Identify which cell holds the provided text, then report its [X, Y] central coordinate. 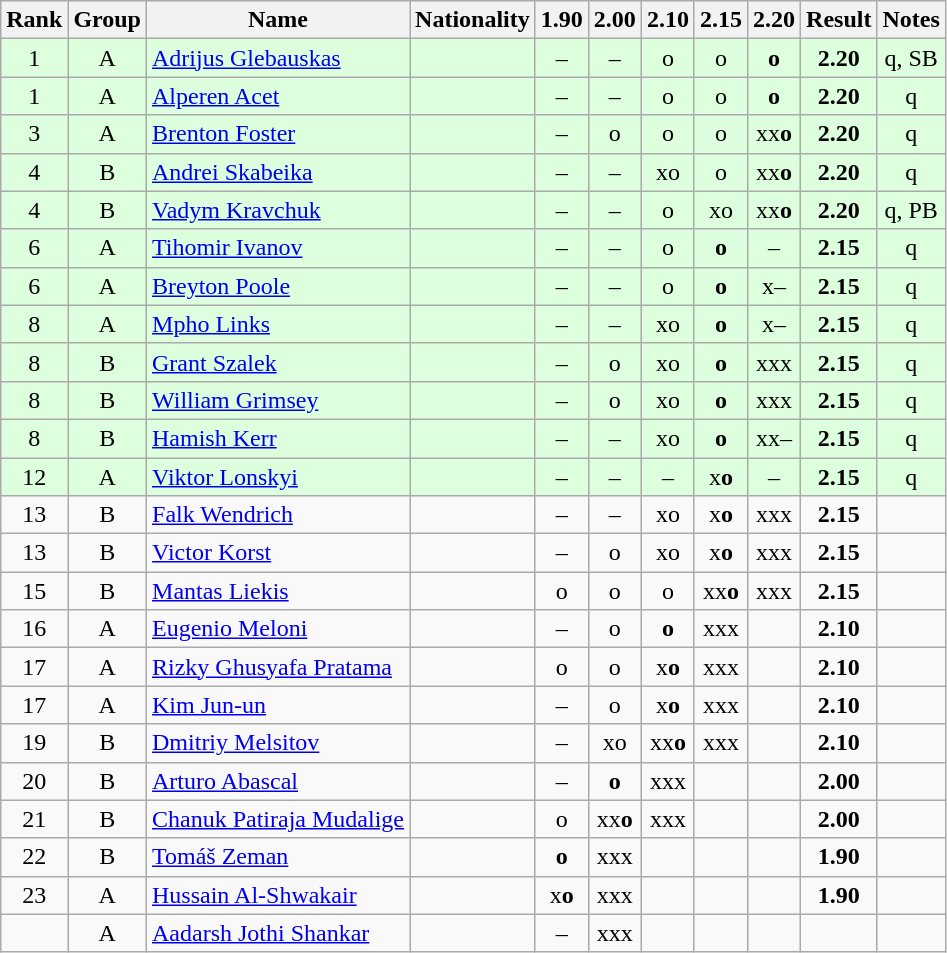
23 [34, 895]
xx– [774, 438]
21 [34, 819]
Eugenio Meloni [278, 629]
12 [34, 477]
Dmitriy Melsitov [278, 743]
Notes [911, 20]
19 [34, 743]
q, SB [911, 58]
Mantas Liekis [278, 591]
15 [34, 591]
Nationality [473, 20]
Adrijus Glebauskas [278, 58]
Rizky Ghusyafa Pratama [278, 667]
Hussain Al-Shwakair [278, 895]
Vadym Kravchuk [278, 210]
q, PB [911, 210]
Tihomir Ivanov [278, 248]
16 [34, 629]
Hamish Kerr [278, 438]
3 [34, 134]
Chanuk Patiraja Mudalige [278, 819]
Arturo Abascal [278, 781]
Viktor Lonskyi [278, 477]
20 [34, 781]
Aadarsh Jothi Shankar [278, 933]
Name [278, 20]
Andrei Skabeika [278, 172]
Falk Wendrich [278, 515]
Result [839, 20]
Brenton Foster [278, 134]
Alperen Acet [278, 96]
Tomáš Zeman [278, 857]
Group [108, 20]
Grant Szalek [278, 362]
Rank [34, 20]
22 [34, 857]
William Grimsey [278, 400]
Mpho Links [278, 324]
Victor Korst [278, 553]
Kim Jun-un [278, 705]
Breyton Poole [278, 286]
